Detect which cell encompasses the target text, then output its (X, Y) center coordinate. 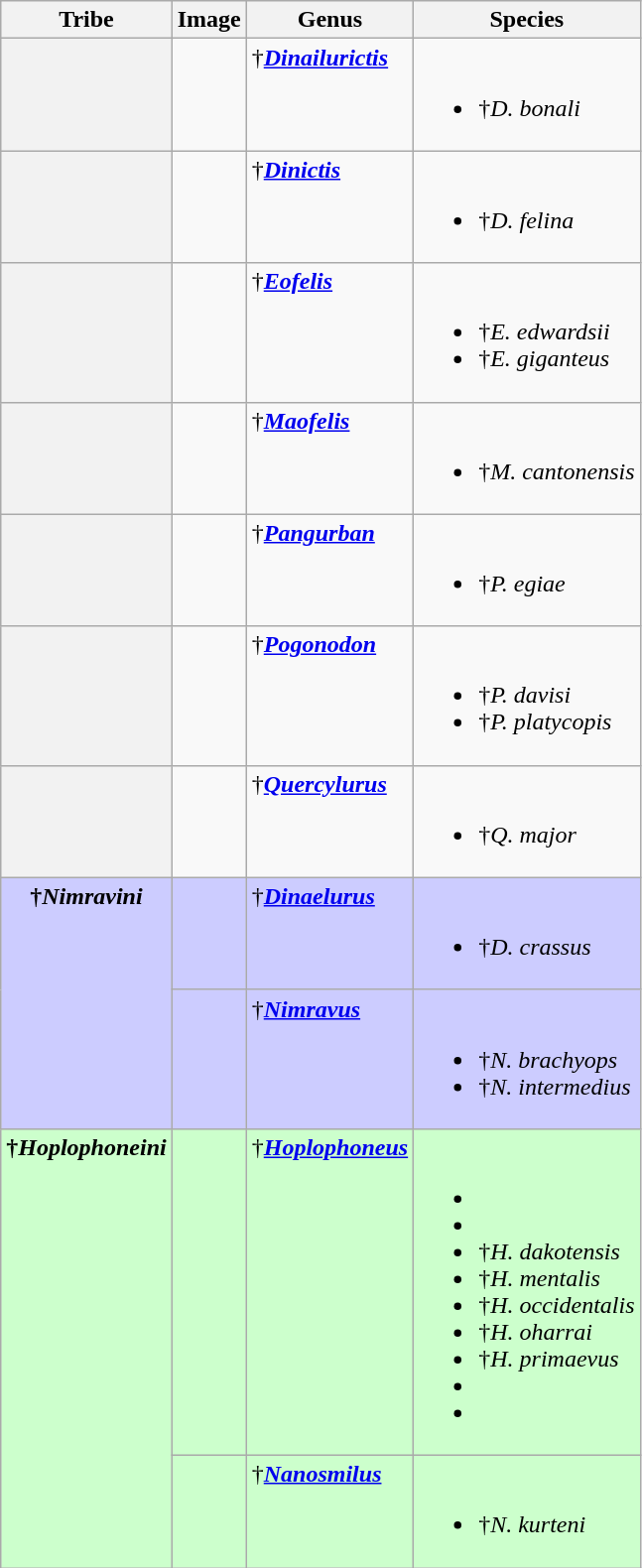
†H. dakotensis†H. mentalis†H. occidentalis†H. oharrai†H. primaevus (527, 1292)
†Nimravus (329, 1059)
†Eofelis (329, 332)
†Nanosmilus (329, 1510)
†Dinaelurus (329, 933)
†Dinailurictis (329, 95)
†N. brachyops†N. intermedius (527, 1059)
†Pangurban (329, 570)
Species (527, 20)
†Quercylurus (329, 822)
†Pogonodon (329, 696)
†Maofelis (329, 458)
†E. edwardsii†E. giganteus (527, 332)
Tribe (86, 20)
†Dinictis (329, 206)
†D. felina (527, 206)
†M. cantonensis (527, 458)
†Hoplophoneus (329, 1292)
†P. davisi†P. platycopis (527, 696)
†D. crassus (527, 933)
Image (208, 20)
Genus (329, 20)
†P. egiae (527, 570)
†D. bonali (527, 95)
†N. kurteni (527, 1510)
†Hoplophoneini (86, 1348)
†Nimravini (86, 1002)
†Q. major (527, 822)
